Detect which cell encompasses the target text, then output its (X, Y) center coordinate. 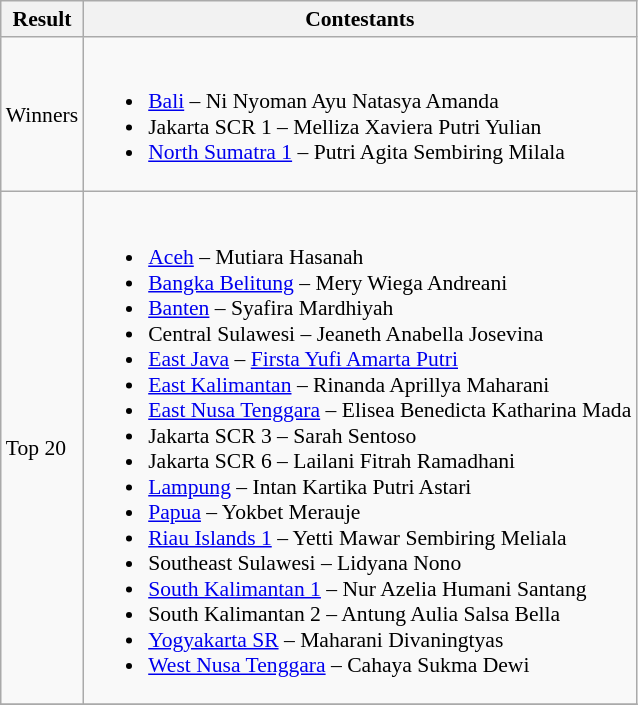
Top 20 (42, 448)
Result (42, 19)
Bali – Ni Nyoman Ayu Natasya AmandaJakarta SCR 1 – Melliza Xaviera Putri YulianNorth Sumatra 1 – Putri Agita Sembiring Milala (360, 114)
Winners (42, 114)
Contestants (360, 19)
